Extract the [x, y] coordinate from the center of the cell holding the provided text.  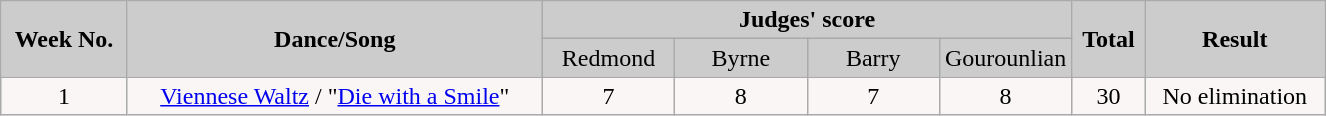
Gourounlian [1005, 58]
Barry [873, 58]
No elimination [1235, 96]
Total [1108, 39]
1 [64, 96]
30 [1108, 96]
Dance/Song [334, 39]
Viennese Waltz / "Die with a Smile" [334, 96]
Byrne [741, 58]
Judges' score [807, 20]
Result [1235, 39]
Week No. [64, 39]
Redmond [608, 58]
